Provide the [X, Y] coordinate of the cell's center where the given text is located.  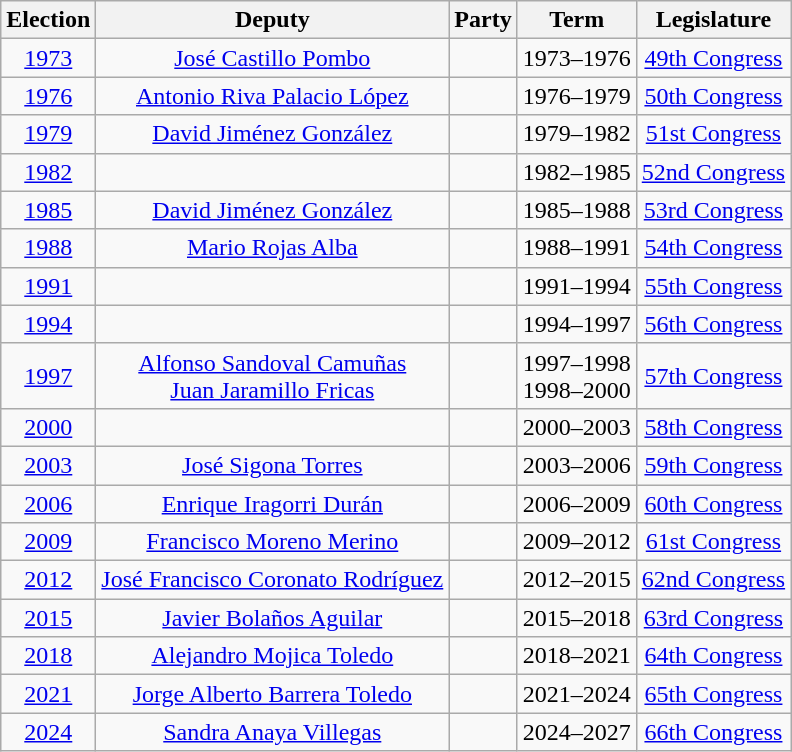
Party [483, 20]
53rd Congress [713, 210]
1973 [48, 58]
Sandra Anaya Villegas [272, 732]
62nd Congress [713, 580]
2012 [48, 580]
55th Congress [713, 286]
2024 [48, 732]
1994 [48, 324]
1979 [48, 134]
2021 [48, 694]
2012–2015 [576, 580]
2000–2003 [576, 427]
1985–1988 [576, 210]
2021–2024 [576, 694]
49th Congress [713, 58]
2018–2021 [576, 656]
1997–19981998–2000 [576, 376]
1979–1982 [576, 134]
Jorge Alberto Barrera Toledo [272, 694]
65th Congress [713, 694]
58th Congress [713, 427]
José Francisco Coronato Rodríguez [272, 580]
61st Congress [713, 542]
1994–1997 [576, 324]
2006–2009 [576, 503]
Francisco Moreno Merino [272, 542]
2003–2006 [576, 465]
57th Congress [713, 376]
59th Congress [713, 465]
Deputy [272, 20]
63rd Congress [713, 618]
1991–1994 [576, 286]
60th Congress [713, 503]
José Sigona Torres [272, 465]
2009–2012 [576, 542]
2009 [48, 542]
Javier Bolaños Aguilar [272, 618]
1997 [48, 376]
José Castillo Pombo [272, 58]
2015–2018 [576, 618]
64th Congress [713, 656]
1976–1979 [576, 96]
2024–2027 [576, 732]
1991 [48, 286]
56th Congress [713, 324]
2003 [48, 465]
1973–1976 [576, 58]
Legislature [713, 20]
Election [48, 20]
1988–1991 [576, 248]
Alejandro Mojica Toledo [272, 656]
1985 [48, 210]
66th Congress [713, 732]
2006 [48, 503]
Alfonso Sandoval CamuñasJuan Jaramillo Fricas [272, 376]
Antonio Riva Palacio López [272, 96]
1988 [48, 248]
Enrique Iragorri Durán [272, 503]
Mario Rojas Alba [272, 248]
2018 [48, 656]
1982 [48, 172]
54th Congress [713, 248]
51st Congress [713, 134]
50th Congress [713, 96]
52nd Congress [713, 172]
2000 [48, 427]
1982–1985 [576, 172]
Term [576, 20]
2015 [48, 618]
1976 [48, 96]
